For the text-containing cell, return its midpoint in [X, Y] coordinate format. 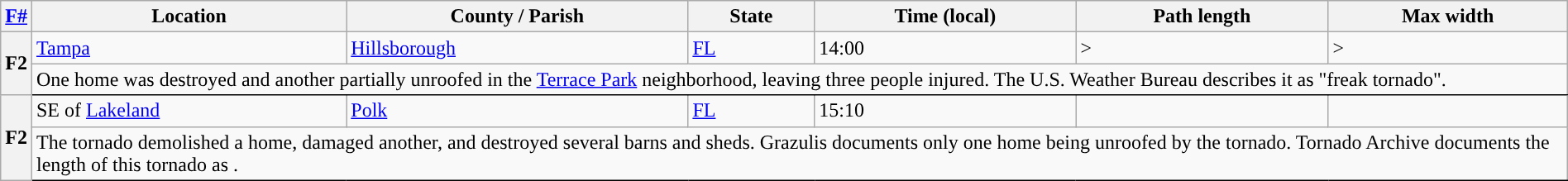
Hillsborough [518, 48]
Tampa [189, 48]
F# [17, 17]
Polk [518, 111]
14:00 [945, 48]
County / Parish [518, 17]
15:10 [945, 111]
Max width [1447, 17]
State [751, 17]
Time (local) [945, 17]
Location [189, 17]
SE of Lakeland [189, 111]
Path length [1202, 17]
